Find where the given text appears and provide that cell's center as (X, Y) coordinate. 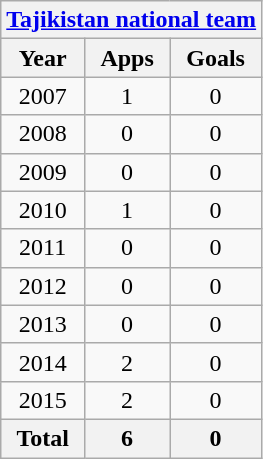
2011 (43, 248)
Year (43, 58)
6 (128, 438)
2008 (43, 134)
Tajikistan national team (132, 20)
2009 (43, 172)
2015 (43, 400)
2010 (43, 210)
Total (43, 438)
2007 (43, 96)
Apps (128, 58)
Goals (216, 58)
2013 (43, 324)
2014 (43, 362)
2012 (43, 286)
